Search for the cell housing the specified text and yield its (x, y) center coordinate. 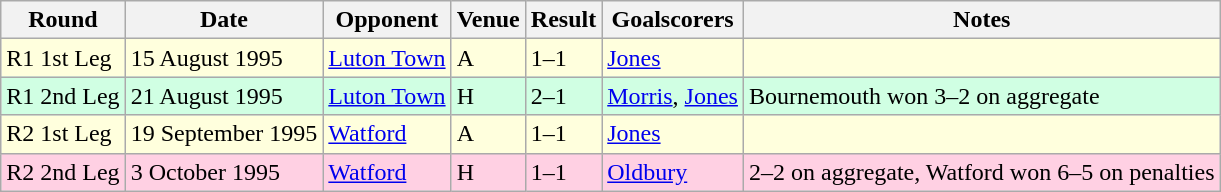
Venue (488, 20)
Round (63, 20)
Date (224, 20)
Goalscorers (673, 20)
R1 2nd Leg (63, 96)
3 October 1995 (224, 172)
Oldbury (673, 172)
Morris, Jones (673, 96)
21 August 1995 (224, 96)
19 September 1995 (224, 134)
R1 1st Leg (63, 58)
R2 1st Leg (63, 134)
Opponent (387, 20)
Result (563, 20)
Bournemouth won 3–2 on aggregate (982, 96)
R2 2nd Leg (63, 172)
2–1 (563, 96)
2–2 on aggregate, Watford won 6–5 on penalties (982, 172)
15 August 1995 (224, 58)
Notes (982, 20)
